Return [X, Y] of the center of cell containing provided text 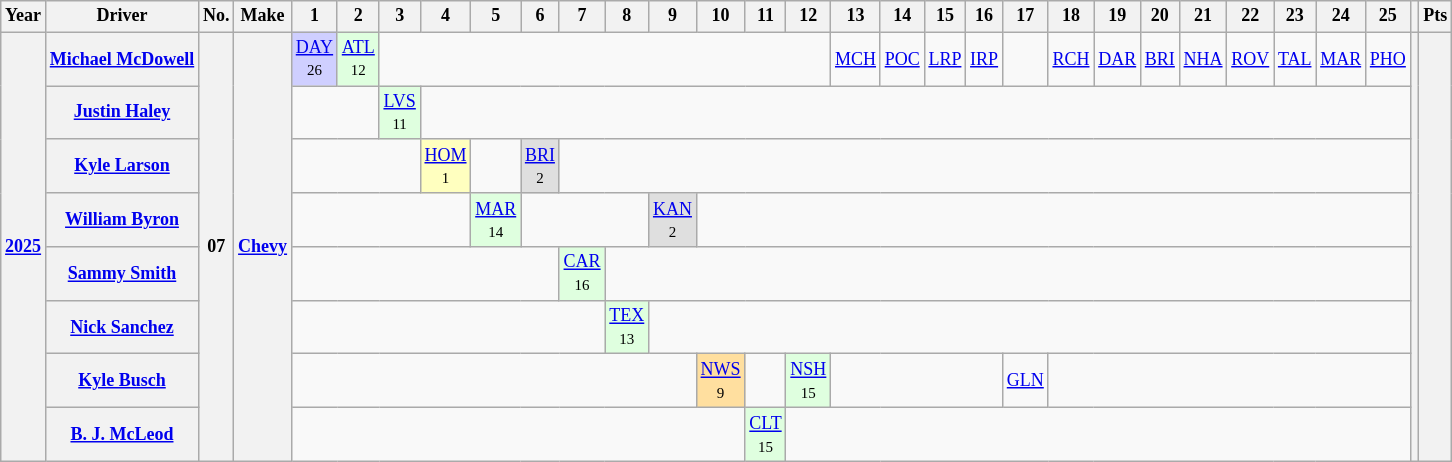
TAL [1295, 59]
DAY26 [314, 59]
14 [902, 16]
Kyle Busch [122, 381]
William Byron [122, 220]
4 [446, 16]
Kyle Larson [122, 166]
IRP [984, 59]
6 [540, 16]
17 [1025, 16]
BRI2 [540, 166]
25 [1388, 16]
22 [1250, 16]
PHO [1388, 59]
16 [984, 16]
B. J. McLeod [122, 435]
KAN2 [673, 220]
10 [720, 16]
Chevy [263, 246]
7 [582, 16]
DAR [1118, 59]
1 [314, 16]
Sammy Smith [122, 274]
21 [1203, 16]
Driver [122, 16]
CLT15 [766, 435]
POC [902, 59]
ATL12 [358, 59]
24 [1341, 16]
NSH15 [808, 381]
8 [627, 16]
NHA [1203, 59]
12 [808, 16]
NWS9 [720, 381]
GLN [1025, 381]
2025 [24, 246]
MAR [1341, 59]
3 [400, 16]
Nick Sanchez [122, 327]
19 [1118, 16]
11 [766, 16]
15 [945, 16]
BRI [1160, 59]
HOM1 [446, 166]
Year [24, 16]
07 [216, 246]
2 [358, 16]
ROV [1250, 59]
Make [263, 16]
LRP [945, 59]
RCH [1071, 59]
TEX13 [627, 327]
CAR16 [582, 274]
Michael McDowell [122, 59]
Pts [1436, 16]
LVS11 [400, 113]
23 [1295, 16]
18 [1071, 16]
20 [1160, 16]
9 [673, 16]
No. [216, 16]
5 [496, 16]
13 [856, 16]
MAR14 [496, 220]
MCH [856, 59]
Justin Haley [122, 113]
